Extract the [X, Y] coordinate from the center of the cell holding the provided text.  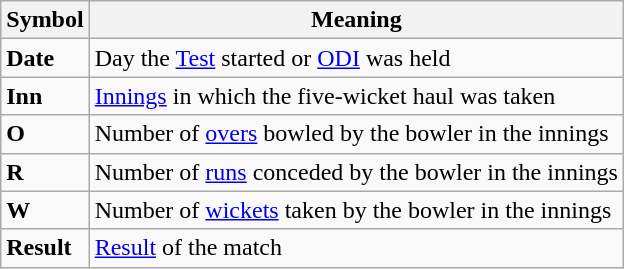
Date [45, 58]
O [45, 134]
Number of runs conceded by the bowler in the innings [356, 172]
Innings in which the five-wicket haul was taken [356, 96]
Result [45, 248]
Symbol [45, 20]
W [45, 210]
Meaning [356, 20]
R [45, 172]
Inn [45, 96]
Result of the match [356, 248]
Number of wickets taken by the bowler in the innings [356, 210]
Number of overs bowled by the bowler in the innings [356, 134]
Day the Test started or ODI was held [356, 58]
